Search for the cell housing the specified text and yield its (X, Y) center coordinate. 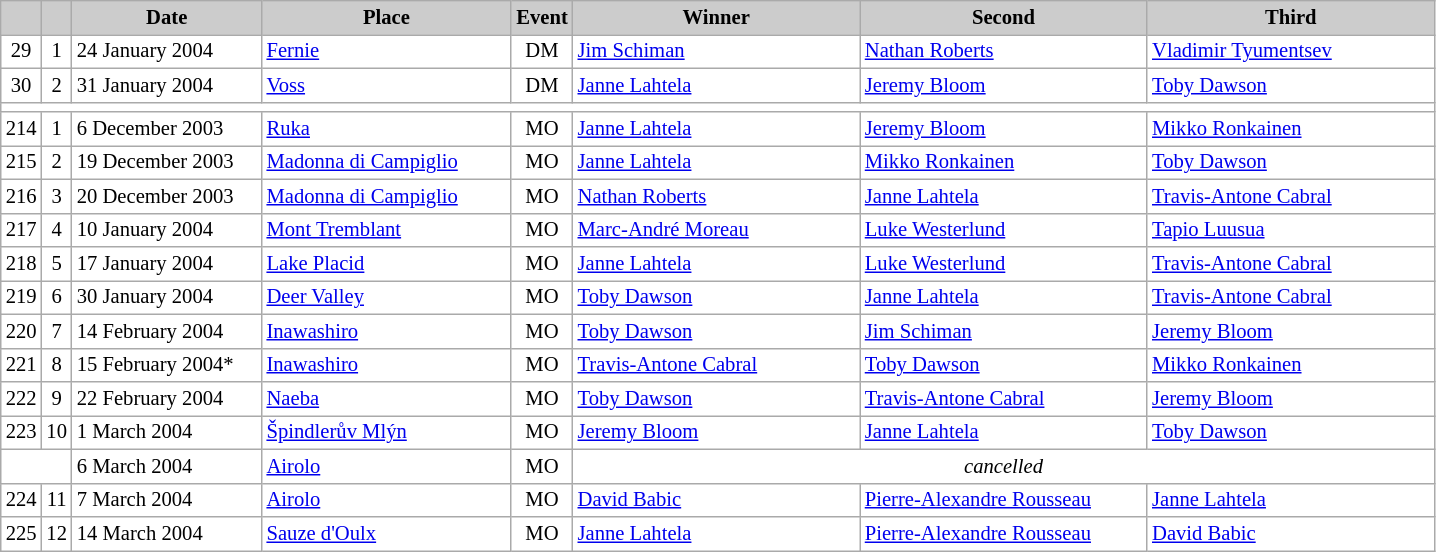
Ruka (387, 129)
225 (22, 533)
220 (22, 331)
6 March 2004 (167, 466)
10 January 2004 (167, 230)
15 February 2004* (167, 365)
30 (22, 85)
6 (56, 297)
Winner (716, 17)
219 (22, 297)
Third (1290, 17)
Second (1004, 17)
Event (542, 17)
216 (22, 196)
14 February 2004 (167, 331)
Tapio Luusua (1290, 230)
22 February 2004 (167, 399)
14 March 2004 (167, 533)
30 January 2004 (167, 297)
223 (22, 432)
Vladimir Tyumentsev (1290, 51)
7 (56, 331)
Sauze d'Oulx (387, 533)
20 December 2003 (167, 196)
Fernie (387, 51)
3 (56, 196)
12 (56, 533)
224 (22, 500)
cancelled (1004, 466)
Deer Valley (387, 297)
6 December 2003 (167, 129)
Marc-André Moreau (716, 230)
1 March 2004 (167, 432)
31 January 2004 (167, 85)
217 (22, 230)
19 December 2003 (167, 162)
215 (22, 162)
17 January 2004 (167, 263)
Place (387, 17)
Date (167, 17)
Voss (387, 85)
222 (22, 399)
Lake Placid (387, 263)
Špindlerův Mlýn (387, 432)
10 (56, 432)
4 (56, 230)
29 (22, 51)
11 (56, 500)
218 (22, 263)
7 March 2004 (167, 500)
214 (22, 129)
9 (56, 399)
Mont Tremblant (387, 230)
221 (22, 365)
8 (56, 365)
24 January 2004 (167, 51)
Naeba (387, 399)
5 (56, 263)
